Locate the cell with the specified text and output its [X, Y] center coordinate. 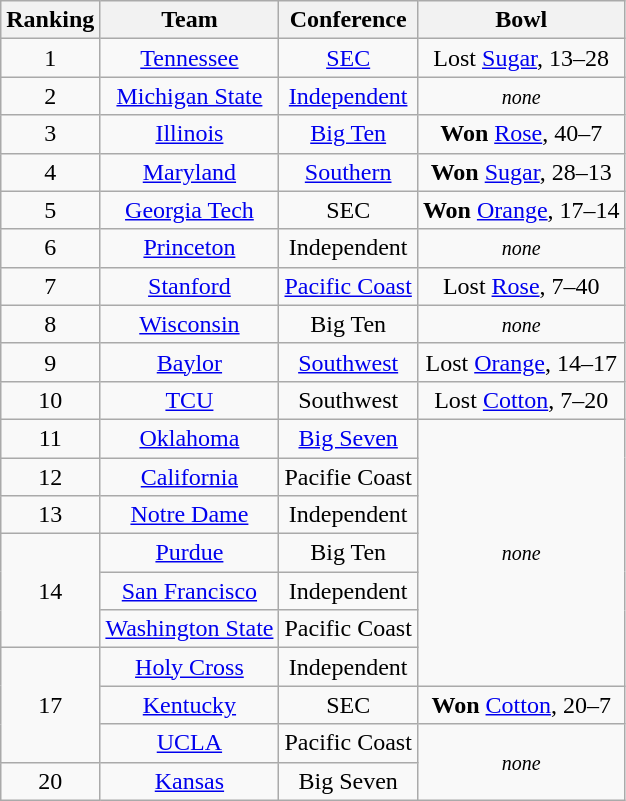
3 [50, 134]
Lost Cotton, 7–20 [521, 400]
10 [50, 400]
12 [50, 477]
Won Sugar, 28–13 [521, 172]
TCU [190, 400]
13 [50, 515]
Kentucky [190, 705]
Illinois [190, 134]
8 [50, 324]
5 [50, 210]
Purdue [190, 553]
Pacifie Coast [348, 477]
Princeton [190, 248]
1 [50, 58]
Team [190, 20]
Ranking [50, 20]
Won Orange, 17–14 [521, 210]
UCLA [190, 743]
20 [50, 781]
San Francisco [190, 591]
Won Rose, 40–7 [521, 134]
Michigan State [190, 96]
9 [50, 362]
Oklahoma [190, 438]
Notre Dame [190, 515]
Wisconsin [190, 324]
17 [50, 705]
Conference [348, 20]
Holy Cross [190, 667]
7 [50, 286]
Georgia Tech [190, 210]
Won Cotton, 20–7 [521, 705]
Baylor [190, 362]
Washington State [190, 629]
Bowl [521, 20]
Tennessee [190, 58]
11 [50, 438]
Kansas [190, 781]
Lost Sugar, 13–28 [521, 58]
Lost Orange, 14–17 [521, 362]
Stanford [190, 286]
14 [50, 591]
Lost Rose, 7–40 [521, 286]
Southern [348, 172]
4 [50, 172]
6 [50, 248]
2 [50, 96]
California [190, 477]
Maryland [190, 172]
